Identify which cell holds the provided text, then report its (x, y) central coordinate. 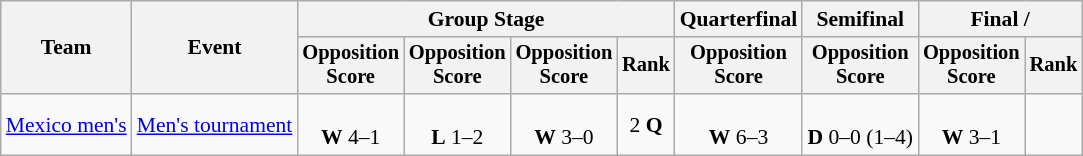
W 3–1 (972, 124)
W 4–1 (350, 124)
Men's tournament (215, 124)
D 0–0 (1–4) (860, 124)
Semifinal (860, 19)
Event (215, 48)
Mexico men's (66, 124)
2 Q (646, 124)
W 3–0 (564, 124)
Quarterfinal (739, 19)
Group Stage (486, 19)
L 1–2 (458, 124)
Final / (1000, 19)
W 6–3 (739, 124)
Team (66, 48)
